Find where the given text appears and provide that cell's center as (x, y) coordinate. 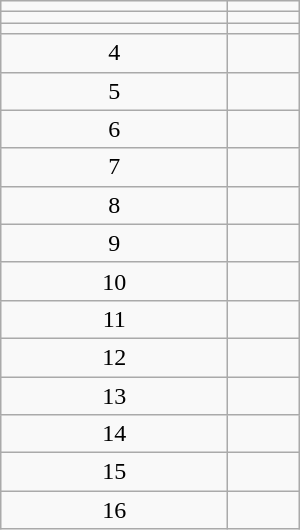
4 (114, 53)
7 (114, 167)
9 (114, 243)
6 (114, 129)
11 (114, 319)
12 (114, 357)
10 (114, 281)
5 (114, 91)
13 (114, 395)
16 (114, 510)
14 (114, 434)
8 (114, 205)
15 (114, 472)
